Scan for the cell matching the given text and deliver its (X, Y) coordinate at center. 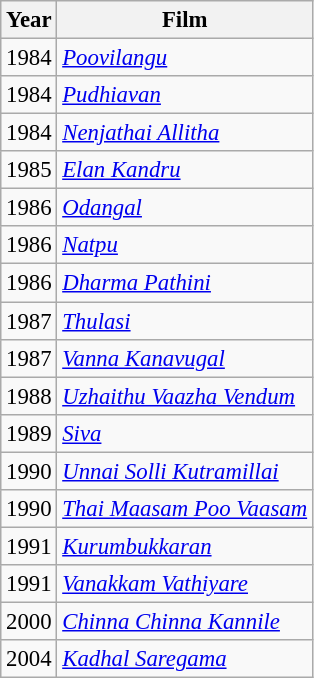
2004 (29, 659)
Kadhal Saregama (185, 659)
Dharma Pathini (185, 283)
Thai Maasam Poo Vaasam (185, 509)
Chinna Chinna Kannile (185, 621)
Nenjathai Allitha (185, 133)
Unnai Solli Kutramillai (185, 471)
Film (185, 20)
Elan Kandru (185, 170)
Natpu (185, 245)
Vanna Kanavugal (185, 358)
1988 (29, 396)
Thulasi (185, 321)
Kurumbukkaran (185, 546)
Uzhaithu Vaazha Vendum (185, 396)
Year (29, 20)
Siva (185, 433)
Pudhiavan (185, 95)
1989 (29, 433)
Poovilangu (185, 58)
2000 (29, 621)
Vanakkam Vathiyare (185, 584)
Odangal (185, 208)
1985 (29, 170)
